Extract the (x, y) coordinate from the center of the cell holding the provided text.  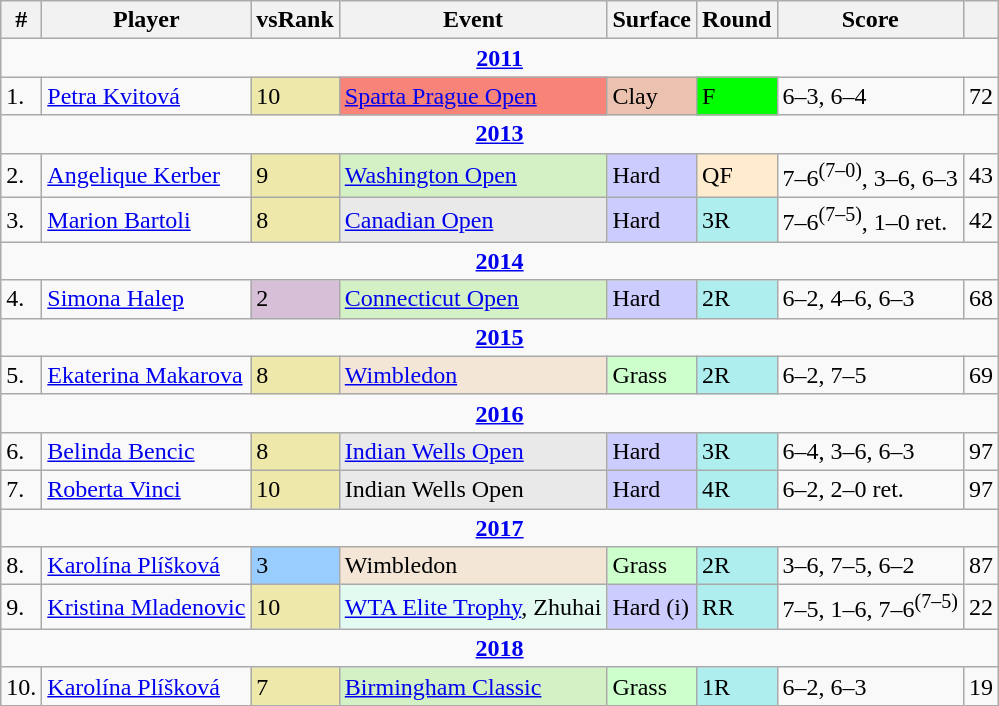
Event (473, 20)
2013 (500, 134)
2014 (500, 261)
7 (295, 686)
72 (980, 96)
2017 (500, 528)
Kristina Mladenovic (146, 608)
7–6(7–5), 1–0 ret. (870, 220)
22 (980, 608)
Simona Halep (146, 299)
vsRank (295, 20)
19 (980, 686)
7–6(7–0), 3–6, 6–3 (870, 176)
Belinda Bencic (146, 451)
2018 (500, 648)
4. (22, 299)
6–3, 6–4 (870, 96)
5. (22, 375)
6–2, 6–3 (870, 686)
Roberta Vinci (146, 489)
Marion Bartoli (146, 220)
Surface (652, 20)
6. (22, 451)
F (737, 96)
1R (737, 686)
7. (22, 489)
WTA Elite Trophy, Zhuhai (473, 608)
43 (980, 176)
2 (295, 299)
3–6, 7–5, 6–2 (870, 566)
2015 (500, 337)
Player (146, 20)
2011 (500, 58)
3. (22, 220)
Score (870, 20)
1. (22, 96)
7–5, 1–6, 7–6(7–5) (870, 608)
3 (295, 566)
Washington Open (473, 176)
Canadian Open (473, 220)
10. (22, 686)
68 (980, 299)
Birmingham Classic (473, 686)
RR (737, 608)
9 (295, 176)
87 (980, 566)
Hard (i) (652, 608)
Connecticut Open (473, 299)
42 (980, 220)
4R (737, 489)
9. (22, 608)
69 (980, 375)
8. (22, 566)
6–4, 3–6, 6–3 (870, 451)
Ekaterina Makarova (146, 375)
# (22, 20)
Angelique Kerber (146, 176)
Round (737, 20)
2. (22, 176)
2016 (500, 413)
Clay (652, 96)
6–2, 7–5 (870, 375)
Petra Kvitová (146, 96)
QF (737, 176)
6–2, 4–6, 6–3 (870, 299)
Sparta Prague Open (473, 96)
6–2, 2–0 ret. (870, 489)
